Detect which cell encompasses the target text, then output its [x, y] center coordinate. 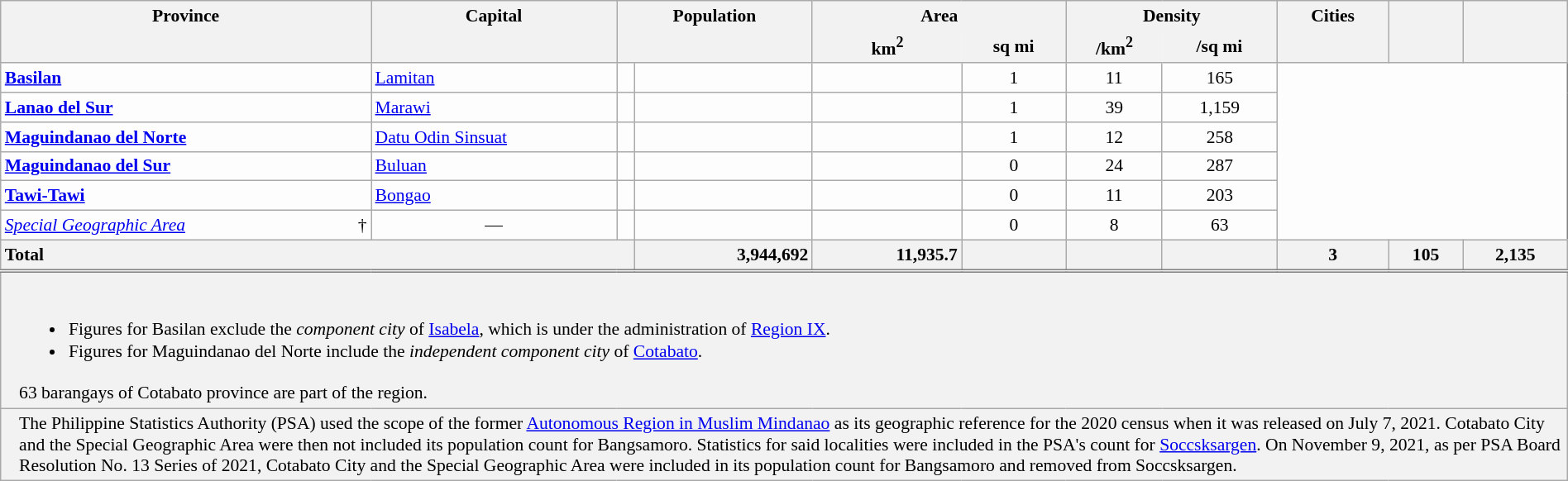
2,135 [1515, 255]
287 [1219, 166]
Cities [1332, 15]
Basilan [186, 78]
km2 [887, 46]
3 [1332, 255]
Capital [493, 15]
3,944,692 [724, 255]
sq mi [1014, 46]
Total [318, 255]
Lamitan [493, 78]
/km2 [1114, 46]
Maguindanao del Norte [186, 136]
165 [1219, 78]
Maguindanao del Sur [186, 166]
Tawi-Tawi [186, 196]
Province [186, 15]
Bongao [493, 196]
Marawi [493, 107]
24 [1114, 166]
Datu Odin Sinsuat [493, 136]
Area [939, 15]
1,159 [1219, 107]
Lanao del Sur [186, 107]
8 [1114, 225]
Special Geographic Area [169, 225]
Density [1171, 15]
Population [715, 15]
63 [1219, 225]
258 [1219, 136]
— [493, 225]
203 [1219, 196]
/sq mi [1219, 46]
105 [1426, 255]
12 [1114, 136]
† [352, 225]
39 [1114, 107]
11,935.7 [887, 255]
Buluan [493, 166]
